Return the [x, y] coordinate for the center point of the cell that contains the specified text.  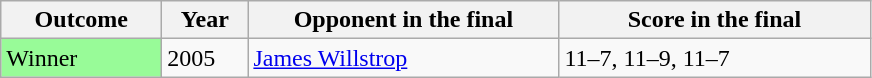
Year [205, 20]
2005 [205, 58]
Opponent in the final [404, 20]
James Willstrop [404, 58]
11–7, 11–9, 11–7 [714, 58]
Outcome [82, 20]
Winner [82, 58]
Score in the final [714, 20]
